Return the (x, y) coordinate for the center point of the cell that contains the specified text.  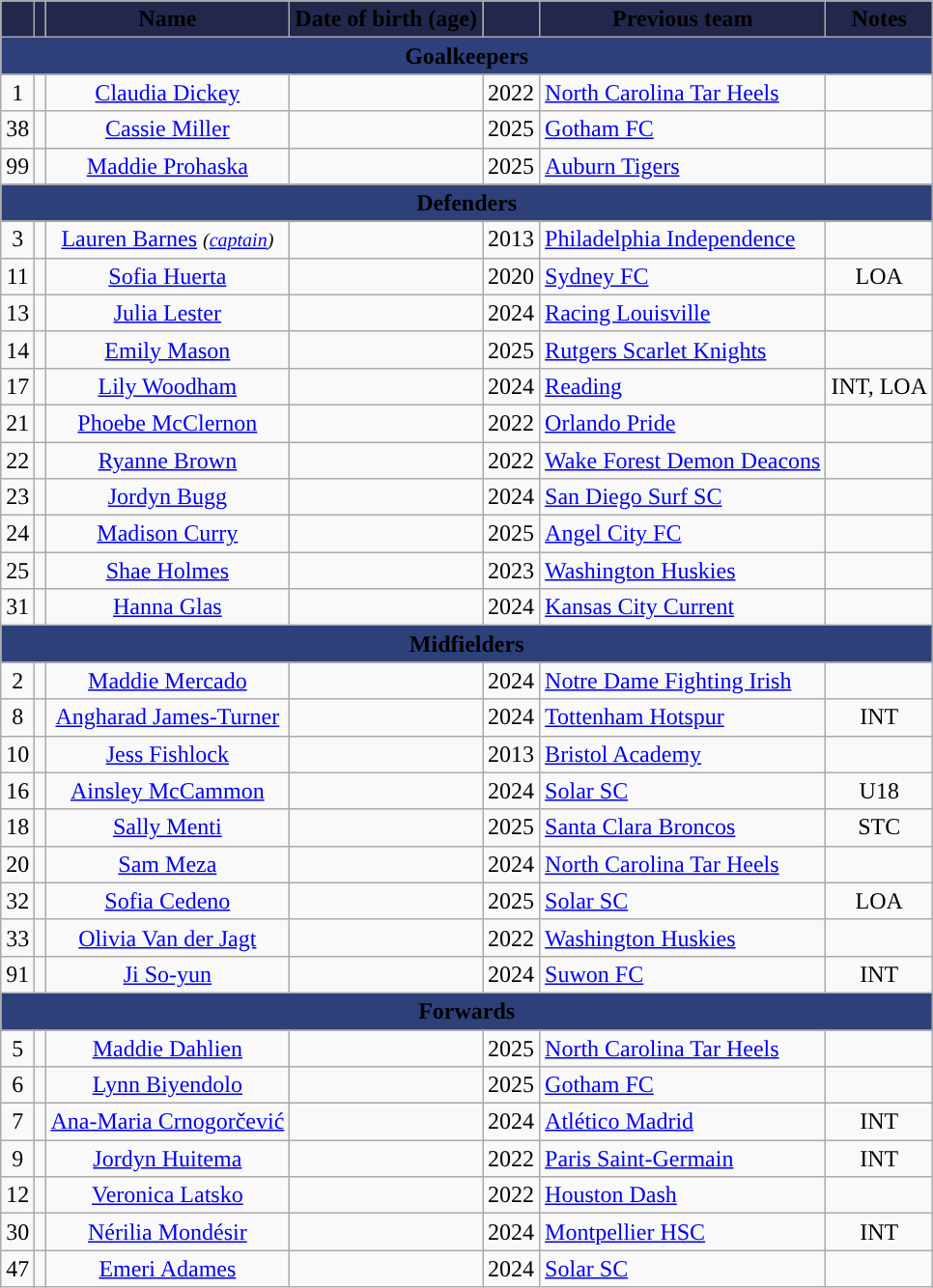
STC (879, 827)
47 (17, 1269)
Notre Dame Fighting Irish (683, 681)
99 (17, 166)
Suwon FC (683, 974)
25 (17, 571)
31 (17, 607)
Name (168, 19)
30 (17, 1232)
13 (17, 313)
Houston Dash (683, 1195)
Maddie Mercado (168, 681)
33 (17, 938)
Maddie Prohaska (168, 166)
Date of birth (age) (386, 19)
Emily Mason (168, 350)
1 (17, 93)
91 (17, 974)
Goalkeepers (467, 56)
Reading (683, 386)
Phoebe McClernon (168, 423)
23 (17, 497)
Orlando Pride (683, 423)
8 (17, 717)
Atlético Madrid (683, 1122)
14 (17, 350)
Paris Saint-Germain (683, 1159)
17 (17, 386)
Jess Fishlock (168, 754)
Forwards (467, 1011)
Jordyn Bugg (168, 497)
Claudia Dickey (168, 93)
U18 (879, 791)
Santa Clara Broncos (683, 827)
10 (17, 754)
Midfielders (467, 644)
5 (17, 1048)
Lily Woodham (168, 386)
Bristol Academy (683, 754)
11 (17, 276)
Maddie Dahlien (168, 1048)
Lynn Biyendolo (168, 1085)
Ana-Maria Crnogorčević (168, 1122)
18 (17, 827)
7 (17, 1122)
Ji So-yun (168, 974)
Madison Curry (168, 534)
16 (17, 791)
6 (17, 1085)
Nérilia Mondésir (168, 1232)
32 (17, 901)
2 (17, 681)
Cassie Miller (168, 129)
24 (17, 534)
Hanna Glas (168, 607)
Previous team (683, 19)
20 (17, 864)
Lauren Barnes (captain) (168, 239)
Notes (879, 19)
Wake Forest Demon Deacons (683, 461)
2023 (512, 571)
Olivia Van der Jagt (168, 938)
Sam Meza (168, 864)
Rutgers Scarlet Knights (683, 350)
21 (17, 423)
Ainsley McCammon (168, 791)
Sydney FC (683, 276)
Auburn Tigers (683, 166)
22 (17, 461)
9 (17, 1159)
Sally Menti (168, 827)
Veronica Latsko (168, 1195)
Defenders (467, 203)
Sofia Cedeno (168, 901)
San Diego Surf SC (683, 497)
Julia Lester (168, 313)
Philadelphia Independence (683, 239)
Angel City FC (683, 534)
Angharad James-Turner (168, 717)
Tottenham Hotspur (683, 717)
Sofia Huerta (168, 276)
3 (17, 239)
Ryanne Brown (168, 461)
Montpellier HSC (683, 1232)
38 (17, 129)
2020 (512, 276)
Racing Louisville (683, 313)
Shae Holmes (168, 571)
Jordyn Huitema (168, 1159)
12 (17, 1195)
INT, LOA (879, 386)
Kansas City Current (683, 607)
Emeri Adames (168, 1269)
